Determine the [X, Y] coordinate at the center of the cell enclosing the given text.  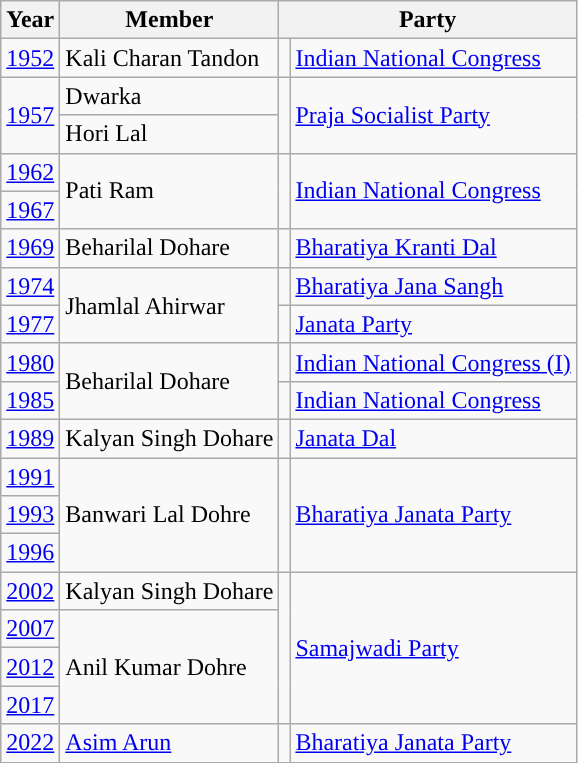
1974 [30, 286]
Janata Dal [433, 438]
Pati Ram [170, 191]
1957 [30, 115]
1993 [30, 515]
Samajwadi Party [433, 648]
2002 [30, 591]
Dwarka [170, 96]
Party [428, 20]
Kali Charan Tandon [170, 58]
Indian National Congress (I) [433, 362]
2007 [30, 629]
Bharatiya Jana Sangh [433, 286]
Anil Kumar Dohre [170, 667]
2022 [30, 743]
Hori Lal [170, 134]
2017 [30, 705]
Bharatiya Kranti Dal [433, 248]
2012 [30, 667]
Janata Party [433, 324]
1996 [30, 553]
1969 [30, 248]
1962 [30, 172]
1991 [30, 477]
Member [170, 20]
1980 [30, 362]
1952 [30, 58]
1989 [30, 438]
Jhamlal Ahirwar [170, 305]
1985 [30, 400]
Asim Arun [170, 743]
Year [30, 20]
1967 [30, 210]
Praja Socialist Party [433, 115]
1977 [30, 324]
Banwari Lal Dohre [170, 515]
